From the cell containing the given text, extract its center point as (x, y) coordinate. 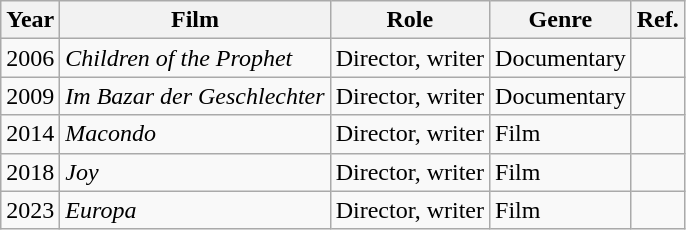
2023 (30, 210)
Joy (195, 172)
Year (30, 20)
Macondo (195, 134)
2018 (30, 172)
2009 (30, 96)
2006 (30, 58)
Ref. (658, 20)
2014 (30, 134)
Genre (561, 20)
Children of the Prophet (195, 58)
Europa (195, 210)
Im Bazar der Geschlechter (195, 96)
Role (410, 20)
